Detect which cell encompasses the target text, then output its (X, Y) center coordinate. 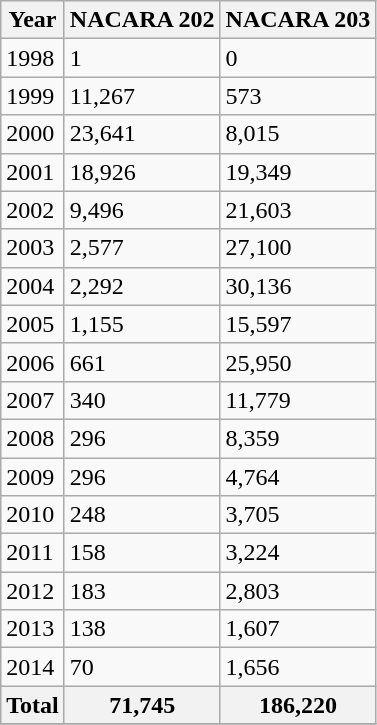
1,155 (142, 324)
30,136 (298, 286)
2002 (33, 210)
2004 (33, 286)
4,764 (298, 477)
573 (298, 96)
2014 (33, 667)
9,496 (142, 210)
340 (142, 400)
0 (298, 58)
2,292 (142, 286)
11,779 (298, 400)
661 (142, 362)
8,359 (298, 438)
18,926 (142, 172)
Total (33, 705)
25,950 (298, 362)
1 (142, 58)
23,641 (142, 134)
2013 (33, 629)
27,100 (298, 248)
2003 (33, 248)
NACARA 203 (298, 20)
71,745 (142, 705)
2,577 (142, 248)
1,607 (298, 629)
11,267 (142, 96)
2,803 (298, 591)
186,220 (298, 705)
2000 (33, 134)
1998 (33, 58)
2006 (33, 362)
70 (142, 667)
2009 (33, 477)
183 (142, 591)
3,224 (298, 553)
21,603 (298, 210)
2001 (33, 172)
2010 (33, 515)
1,656 (298, 667)
248 (142, 515)
2008 (33, 438)
2011 (33, 553)
138 (142, 629)
2012 (33, 591)
19,349 (298, 172)
8,015 (298, 134)
3,705 (298, 515)
NACARA 202 (142, 20)
158 (142, 553)
Year (33, 20)
2007 (33, 400)
1999 (33, 96)
2005 (33, 324)
15,597 (298, 324)
